For the text-containing cell, return its midpoint in (X, Y) coordinate format. 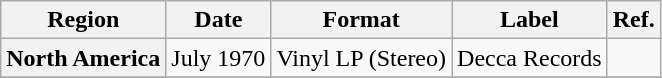
Format (362, 20)
Date (218, 20)
Vinyl LP (Stereo) (362, 58)
Ref. (634, 20)
North America (84, 58)
Decca Records (530, 58)
July 1970 (218, 58)
Region (84, 20)
Label (530, 20)
